Pinpoint the cell where the given text exists, returning its [X, Y] midpoint coordinate. 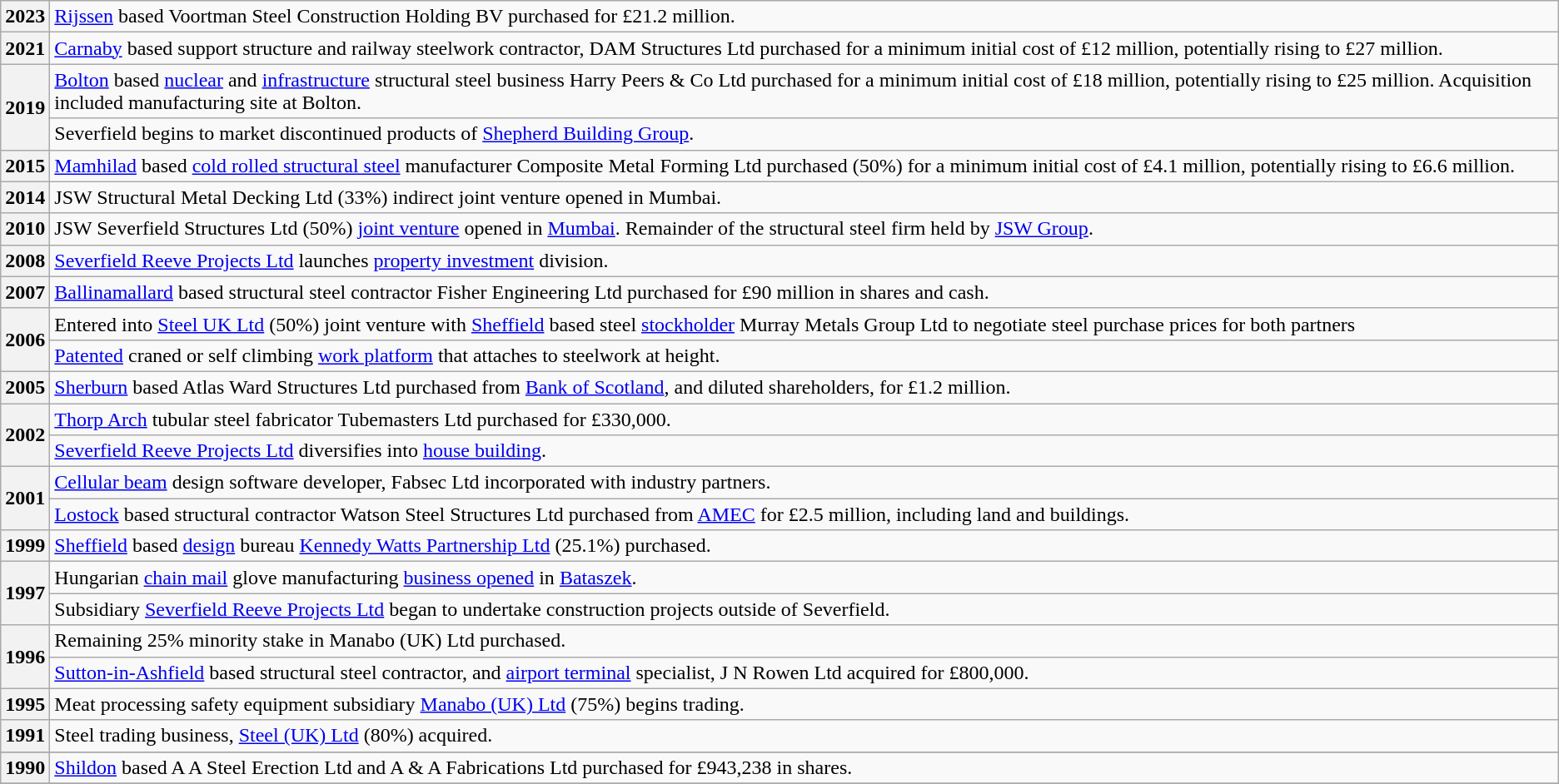
Hungarian chain mail glove manufacturing business opened in Bataszek. [804, 578]
1996 [25, 657]
Rijssen based Voortman Steel Construction Holding BV purchased for £21.2 million. [804, 17]
Steel trading business, Steel (UK) Ltd (80%) acquired. [804, 736]
Ballinamallard based structural steel contractor Fisher Engineering Ltd purchased for £90 million in shares and cash. [804, 292]
2006 [25, 340]
Patented craned or self climbing work platform that attaches to steelwork at height. [804, 355]
1995 [25, 704]
1999 [25, 546]
2019 [25, 107]
Severfield begins to market discontinued products of Shepherd Building Group. [804, 134]
2021 [25, 48]
2001 [25, 499]
Thorp Arch tubular steel fabricator Tubemasters Ltd purchased for £330,000. [804, 419]
Remaining 25% minority stake in Manabo (UK) Ltd purchased. [804, 641]
2005 [25, 387]
Subsidiary Severfield Reeve Projects Ltd began to undertake construction projects outside of Severfield. [804, 609]
2023 [25, 17]
Cellular beam design software developer, Fabsec Ltd incorporated with industry partners. [804, 483]
Severfield Reeve Projects Ltd diversifies into house building. [804, 451]
2014 [25, 197]
1991 [25, 736]
Sutton-in-Ashfield based structural steel contractor, and airport terminal specialist, J N Rowen Ltd acquired for £800,000. [804, 672]
JSW Severfield Structures Ltd (50%) joint venture opened in Mumbai. Remainder of the structural steel firm held by JSW Group. [804, 229]
Sherburn based Atlas Ward Structures Ltd purchased from Bank of Scotland, and diluted shareholders, for £1.2 million. [804, 387]
2015 [25, 166]
JSW Structural Metal Decking Ltd (33%) indirect joint venture opened in Mumbai. [804, 197]
1997 [25, 593]
Meat processing safety equipment subsidiary Manabo (UK) Ltd (75%) begins trading. [804, 704]
2007 [25, 292]
Shildon based A A Steel Erection Ltd and A & A Fabrications Ltd purchased for £943,238 in shares. [804, 767]
2010 [25, 229]
Lostock based structural contractor Watson Steel Structures Ltd purchased from AMEC for £2.5 million, including land and buildings. [804, 514]
2008 [25, 261]
Severfield Reeve Projects Ltd launches property investment division. [804, 261]
2002 [25, 434]
Sheffield based design bureau Kennedy Watts Partnership Ltd (25.1%) purchased. [804, 546]
1990 [25, 767]
